Return [X, Y] of the center of cell containing provided text 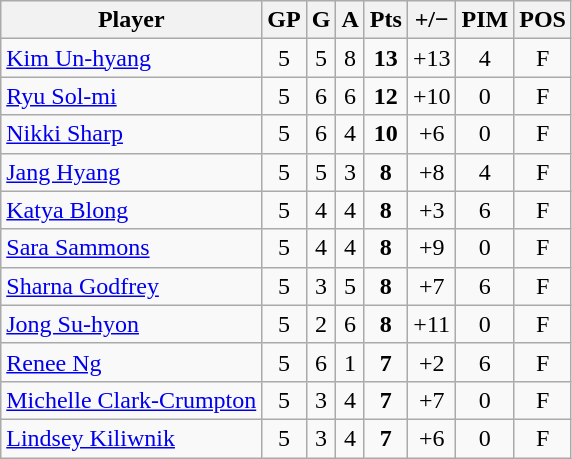
10 [386, 134]
+9 [432, 248]
A [350, 20]
Michelle Clark-Crumpton [132, 400]
+2 [432, 362]
+13 [432, 58]
Katya Blong [132, 210]
POS [543, 20]
+3 [432, 210]
+/− [432, 20]
Nikki Sharp [132, 134]
Pts [386, 20]
Ryu Sol-mi [132, 96]
+8 [432, 172]
Kim Un-hyang [132, 58]
Player [132, 20]
GP [284, 20]
G [321, 20]
+11 [432, 324]
12 [386, 96]
+10 [432, 96]
Jang Hyang [132, 172]
13 [386, 58]
2 [321, 324]
Sara Sammons [132, 248]
Jong Su-hyon [132, 324]
Sharna Godfrey [132, 286]
Lindsey Kiliwnik [132, 438]
Renee Ng [132, 362]
PIM [485, 20]
1 [350, 362]
